Locate the cell with the specified text and output its (x, y) center coordinate. 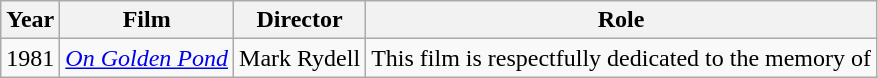
This film is respectfully dedicated to the memory of (622, 58)
Mark Rydell (300, 58)
Year (30, 20)
1981 (30, 58)
Director (300, 20)
Film (147, 20)
Role (622, 20)
On Golden Pond (147, 58)
